Determine the (x, y) coordinate at the center of the cell enclosing the given text.  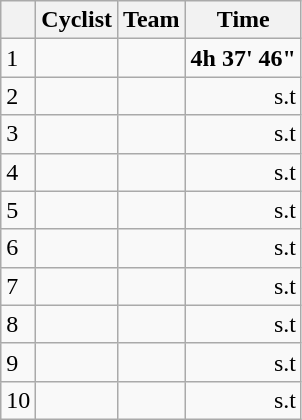
Team (152, 20)
2 (18, 96)
8 (18, 324)
4h 37' 46" (243, 58)
9 (18, 362)
7 (18, 286)
Time (243, 20)
5 (18, 210)
6 (18, 248)
Cyclist (77, 20)
10 (18, 400)
4 (18, 172)
1 (18, 58)
3 (18, 134)
